Provide the (x, y) coordinate of the cell's center where the given text is located.  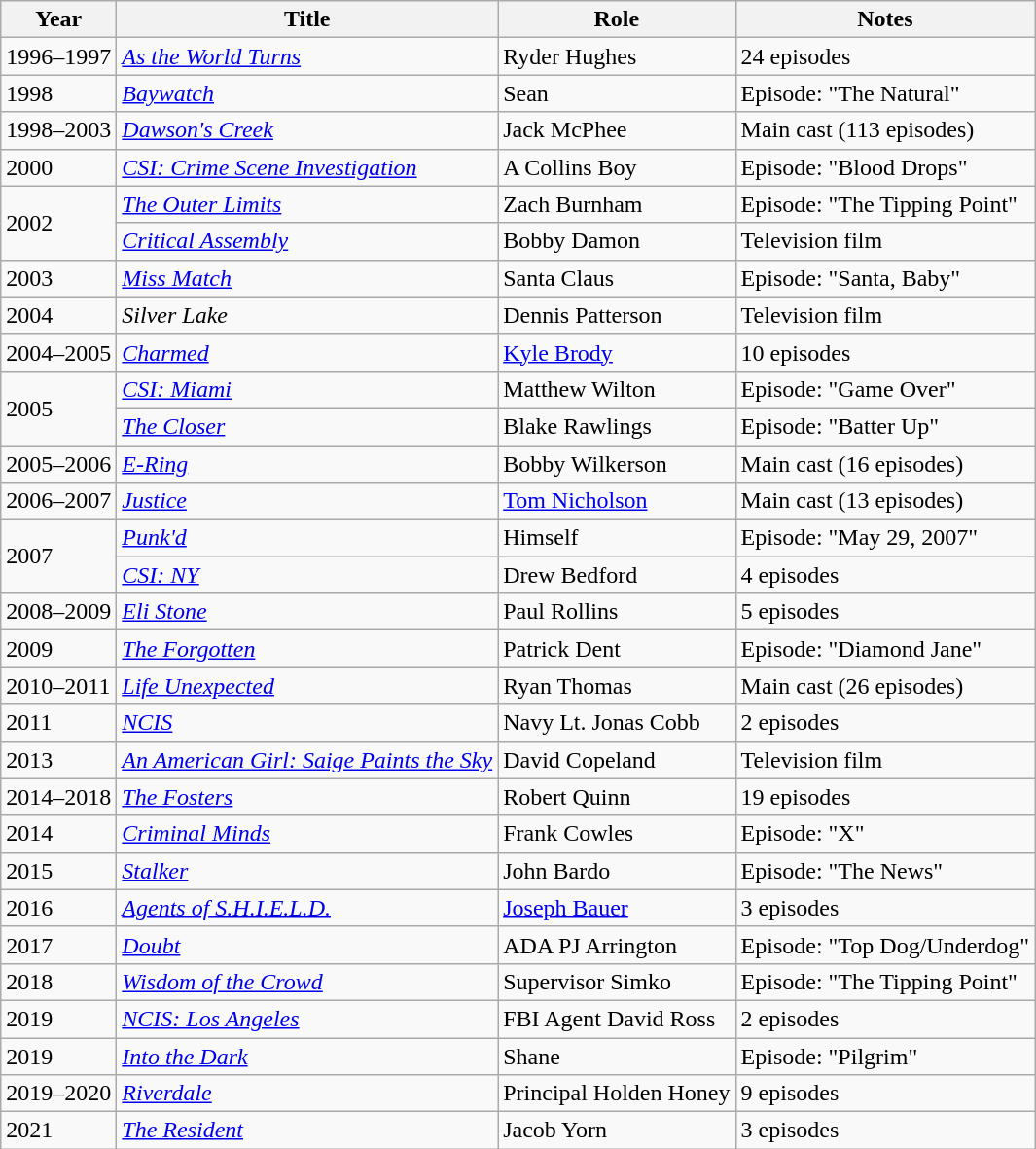
Main cast (113 episodes) (885, 130)
Role (617, 19)
The Outer Limits (307, 204)
Agents of S.H.I.E.L.D. (307, 908)
Navy Lt. Jonas Cobb (617, 723)
19 episodes (885, 797)
ADA PJ Arrington (617, 945)
Drew Bedford (617, 575)
CSI: NY (307, 575)
Zach Burnham (617, 204)
Joseph Bauer (617, 908)
As the World Turns (307, 56)
Silver Lake (307, 315)
2010–2011 (58, 686)
2005 (58, 408)
CSI: Miami (307, 389)
Dawson's Creek (307, 130)
2021 (58, 1131)
2006–2007 (58, 501)
Riverdale (307, 1094)
Kyle Brody (617, 352)
2017 (58, 945)
10 episodes (885, 352)
A Collins Boy (617, 167)
The Forgotten (307, 649)
Ryan Thomas (617, 686)
Episode: "Top Dog/Underdog" (885, 945)
Charmed (307, 352)
2009 (58, 649)
1998 (58, 93)
2019–2020 (58, 1094)
2014–2018 (58, 797)
2003 (58, 278)
Episode: "Diamond Jane" (885, 649)
The Closer (307, 426)
Episode: "Batter Up" (885, 426)
Blake Rawlings (617, 426)
4 episodes (885, 575)
Principal Holden Honey (617, 1094)
2011 (58, 723)
2002 (58, 223)
Episode: "Game Over" (885, 389)
Doubt (307, 945)
2018 (58, 982)
Wisdom of the Crowd (307, 982)
NCIS (307, 723)
9 episodes (885, 1094)
John Bardo (617, 871)
Episode: "Santa, Baby" (885, 278)
2004–2005 (58, 352)
E-Ring (307, 464)
Critical Assembly (307, 241)
2005–2006 (58, 464)
2014 (58, 834)
2004 (58, 315)
Notes (885, 19)
Justice (307, 501)
Episode: "The News" (885, 871)
The Fosters (307, 797)
CSI: Crime Scene Investigation (307, 167)
Eli Stone (307, 612)
Episode: "Pilgrim" (885, 1056)
Episode: "X" (885, 834)
Year (58, 19)
Himself (617, 538)
Bobby Wilkerson (617, 464)
Criminal Minds (307, 834)
Dennis Patterson (617, 315)
An American Girl: Saige Paints the Sky (307, 760)
NCIS: Los Angeles (307, 1019)
Miss Match (307, 278)
Frank Cowles (617, 834)
Patrick Dent (617, 649)
Paul Rollins (617, 612)
Jacob Yorn (617, 1131)
2008–2009 (58, 612)
Santa Claus (617, 278)
Matthew Wilton (617, 389)
5 episodes (885, 612)
2015 (58, 871)
Episode: "May 29, 2007" (885, 538)
Robert Quinn (617, 797)
Jack McPhee (617, 130)
Tom Nicholson (617, 501)
2000 (58, 167)
Title (307, 19)
Into the Dark (307, 1056)
Episode: "Blood Drops" (885, 167)
1998–2003 (58, 130)
Main cast (13 episodes) (885, 501)
2016 (58, 908)
Life Unexpected (307, 686)
1996–1997 (58, 56)
24 episodes (885, 56)
The Resident (307, 1131)
Sean (617, 93)
Main cast (26 episodes) (885, 686)
Stalker (307, 871)
Supervisor Simko (617, 982)
Ryder Hughes (617, 56)
2007 (58, 557)
Baywatch (307, 93)
Shane (617, 1056)
Punk'd (307, 538)
Main cast (16 episodes) (885, 464)
2013 (58, 760)
Bobby Damon (617, 241)
David Copeland (617, 760)
FBI Agent David Ross (617, 1019)
Episode: "The Natural" (885, 93)
